Output the [X, Y] coordinate of the center of the cell containing the given text.  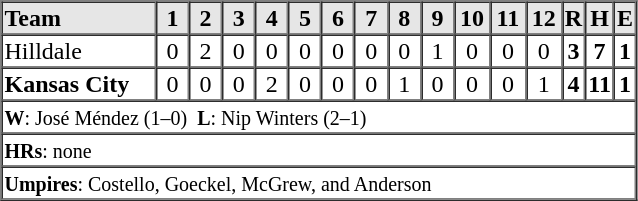
Kansas City [79, 84]
5 [304, 18]
Team [79, 18]
12 [544, 18]
W: José Méndez (1–0) L: Nip Winters (2–1) [319, 116]
Umpires: Costello, Goeckel, McGrew, and Anderson [319, 182]
H [600, 18]
10 [472, 18]
6 [338, 18]
R [574, 18]
HRs: none [319, 150]
Hilldale [79, 50]
9 [438, 18]
E [625, 18]
8 [404, 18]
